Output the (X, Y) coordinate of the center of the cell containing the given text.  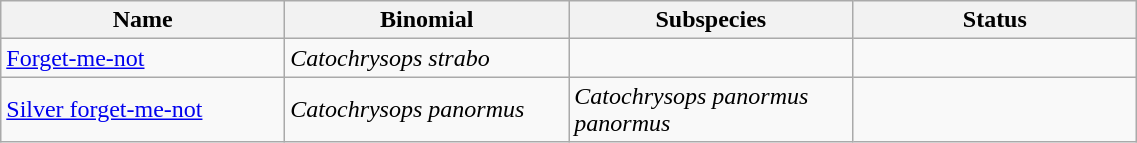
Catochrysops panormus (427, 110)
Catochrysops panormus panormus (711, 110)
Subspecies (711, 20)
Silver forget-me-not (143, 110)
Binomial (427, 20)
Catochrysops strabo (427, 58)
Status (995, 20)
Forget-me-not (143, 58)
Name (143, 20)
